Scan for the cell matching the given text and deliver its (X, Y) coordinate at center. 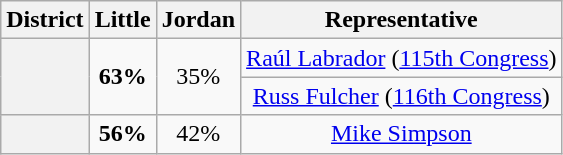
Mike Simpson (402, 134)
Raúl Labrador (115th Congress) (402, 58)
63% (122, 77)
Jordan (198, 20)
42% (198, 134)
Little (122, 20)
District (45, 20)
35% (198, 77)
Representative (402, 20)
Russ Fulcher (116th Congress) (402, 96)
56% (122, 134)
